Find where the given text appears and provide that cell's center as [x, y] coordinate. 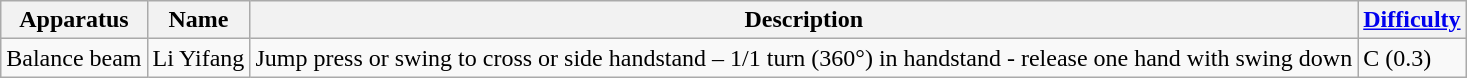
Apparatus [74, 20]
Description [804, 20]
Difficulty [1412, 20]
Balance beam [74, 58]
C (0.3) [1412, 58]
Name [198, 20]
Jump press or swing to cross or side handstand – 1/1 turn (360°) in handstand - release one hand with swing down [804, 58]
Li Yifang [198, 58]
